Detect which cell encompasses the target text, then output its (X, Y) center coordinate. 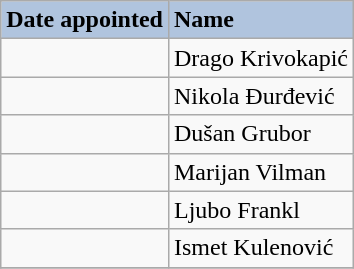
Drago Krivokapić (260, 58)
Name (260, 20)
Ljubo Frankl (260, 210)
Date appointed (85, 20)
Ismet Kulenović (260, 248)
Marijan Vilman (260, 172)
Dušan Grubor (260, 134)
Nikola Đurđević (260, 96)
